Capture the cell that displays the provided text and extract its (x, y) central coordinate. 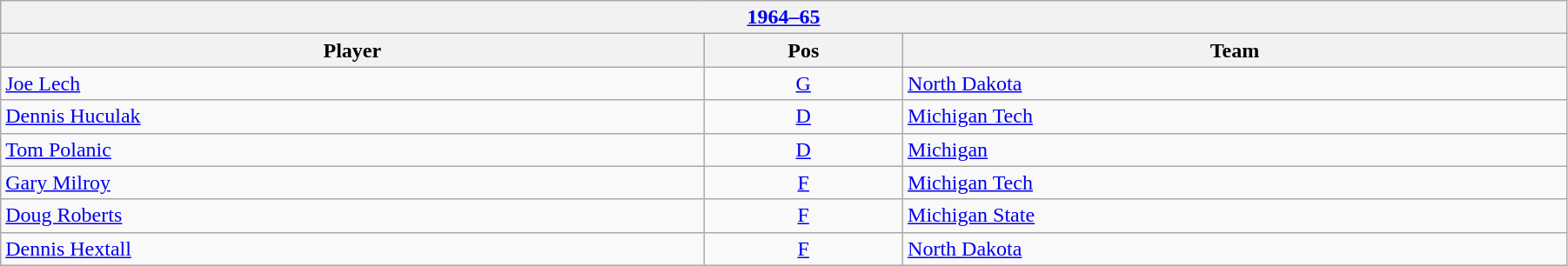
G (804, 83)
Joe Lech (352, 83)
Pos (804, 50)
Dennis Huculak (352, 116)
Michigan (1236, 150)
Doug Roberts (352, 216)
Tom Polanic (352, 150)
Dennis Hextall (352, 249)
Gary Milroy (352, 183)
1964–65 (784, 17)
Team (1236, 50)
Player (352, 50)
Michigan State (1236, 216)
